Return the [x, y] coordinate for the center point of the cell that contains the specified text.  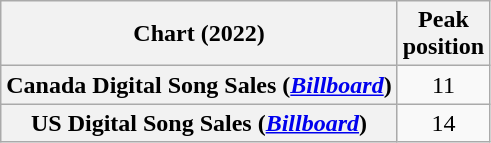
11 [443, 85]
Canada Digital Song Sales (Billboard) [199, 85]
Peakposition [443, 34]
US Digital Song Sales (Billboard) [199, 123]
14 [443, 123]
Chart (2022) [199, 34]
